Capture the cell that displays the provided text and extract its (x, y) central coordinate. 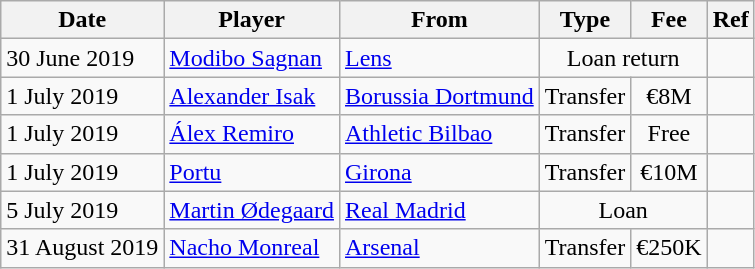
Alexander Isak (252, 96)
Fee (669, 20)
From (439, 20)
€250K (669, 248)
Martin Ødegaard (252, 210)
€8M (669, 96)
Real Madrid (439, 210)
Borussia Dortmund (439, 96)
Arsenal (439, 248)
Loan return (623, 58)
Nacho Monreal (252, 248)
Portu (252, 172)
31 August 2019 (82, 248)
€10M (669, 172)
Player (252, 20)
Modibo Sagnan (252, 58)
5 July 2019 (82, 210)
Type (585, 20)
30 June 2019 (82, 58)
Loan (623, 210)
Free (669, 134)
Lens (439, 58)
Girona (439, 172)
Athletic Bilbao (439, 134)
Ref (730, 20)
Álex Remiro (252, 134)
Date (82, 20)
